Provide the [X, Y] coordinate of the cell's center where the given text is located.  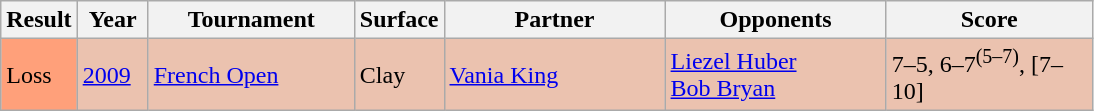
2009 [112, 75]
Partner [554, 20]
Liezel Huber Bob Bryan [776, 75]
Clay [399, 75]
Tournament [251, 20]
Score [989, 20]
7–5, 6–7(5–7), [7–10] [989, 75]
Year [112, 20]
Vania King [554, 75]
Loss [39, 75]
Surface [399, 20]
Opponents [776, 20]
Result [39, 20]
French Open [251, 75]
